Search for the cell housing the specified text and yield its [x, y] center coordinate. 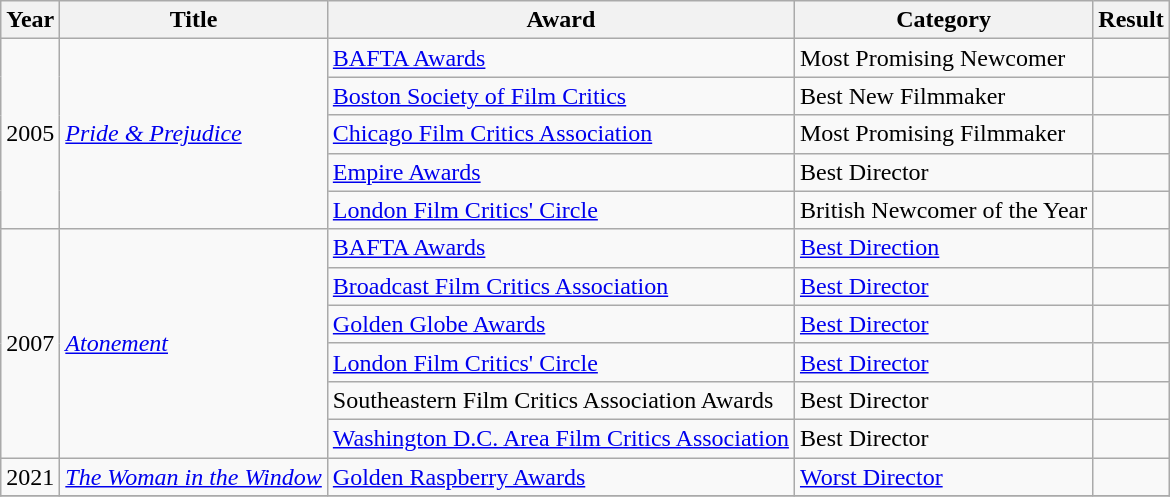
Result [1131, 20]
British Newcomer of the Year [943, 210]
2007 [30, 343]
Title [194, 20]
Best Direction [943, 248]
The Woman in the Window [194, 477]
Best New Filmmaker [943, 96]
Boston Society of Film Critics [560, 96]
Chicago Film Critics Association [560, 134]
Most Promising Filmmaker [943, 134]
Southeastern Film Critics Association Awards [560, 400]
Worst Director [943, 477]
2005 [30, 134]
Golden Raspberry Awards [560, 477]
Broadcast Film Critics Association [560, 286]
Category [943, 20]
Most Promising Newcomer [943, 58]
Pride & Prejudice [194, 134]
Washington D.C. Area Film Critics Association [560, 438]
2021 [30, 477]
Golden Globe Awards [560, 324]
Atonement [194, 343]
Empire Awards [560, 172]
Award [560, 20]
Year [30, 20]
